For the text-containing cell, return its midpoint in [X, Y] coordinate format. 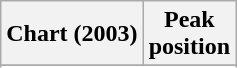
Peak position [189, 34]
Chart (2003) [72, 34]
